From the cell containing the given text, extract its center point as (x, y) coordinate. 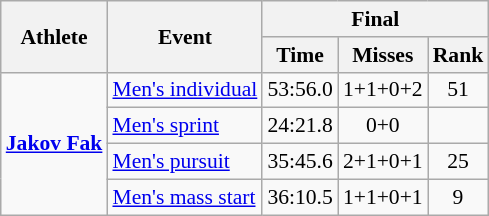
0+0 (383, 126)
Men's mass start (184, 197)
Athlete (54, 36)
25 (458, 162)
53:56.0 (300, 90)
2+1+0+1 (383, 162)
1+1+0+2 (383, 90)
24:21.8 (300, 126)
1+1+0+1 (383, 197)
Misses (383, 55)
Jakov Fak (54, 143)
Men's sprint (184, 126)
9 (458, 197)
Event (184, 36)
Men's individual (184, 90)
35:45.6 (300, 162)
Final (375, 19)
Rank (458, 55)
Men's pursuit (184, 162)
51 (458, 90)
Time (300, 55)
36:10.5 (300, 197)
